Determine the (x, y) coordinate at the center of the cell enclosing the given text.  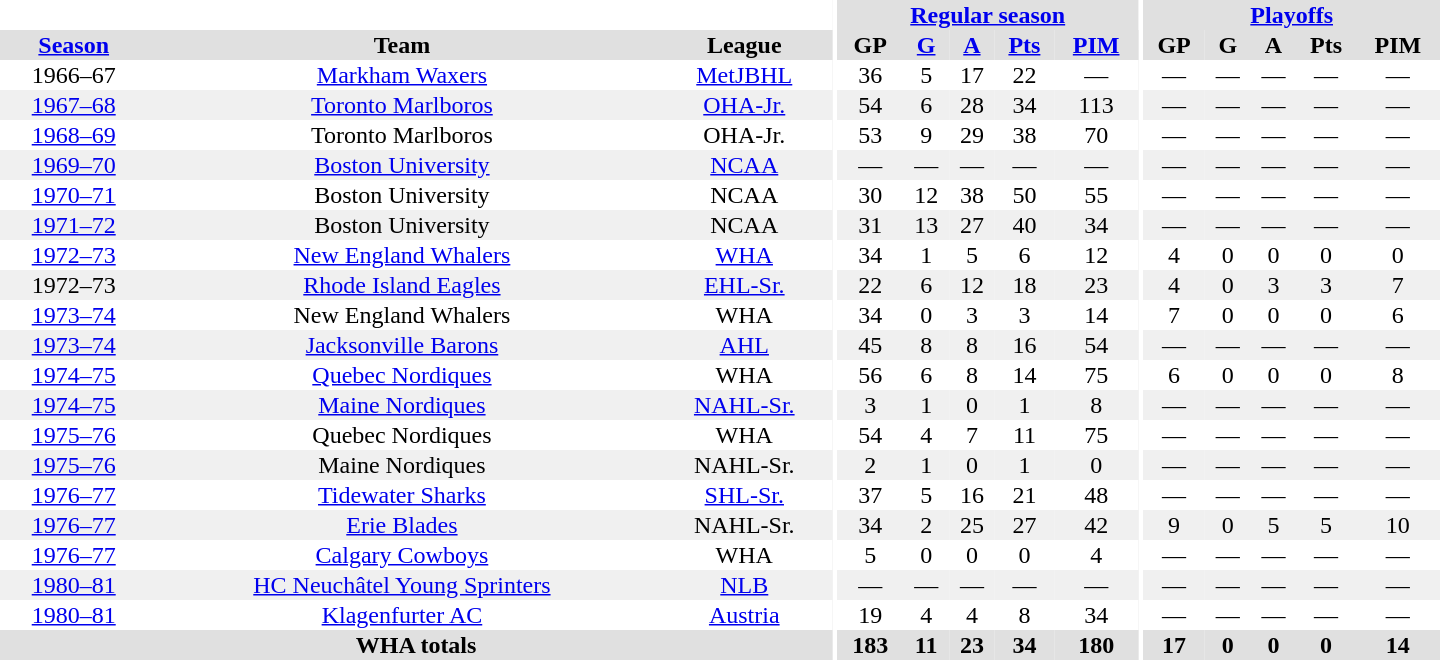
Team (402, 45)
Austria (744, 615)
56 (870, 375)
25 (972, 525)
Markham Waxers (402, 75)
EHL-Sr. (744, 285)
Jacksonville Barons (402, 345)
AHL (744, 345)
MetJBHL (744, 75)
50 (1024, 195)
1966–67 (74, 75)
36 (870, 75)
1971–72 (74, 225)
Regular season (988, 15)
70 (1096, 135)
Season (74, 45)
28 (972, 105)
10 (1398, 525)
13 (926, 225)
1970–71 (74, 195)
29 (972, 135)
183 (870, 645)
League (744, 45)
NLB (744, 585)
113 (1096, 105)
42 (1096, 525)
1968–69 (74, 135)
Klagenfurter AC (402, 615)
HC Neuchâtel Young Sprinters (402, 585)
SHL-Sr. (744, 495)
48 (1096, 495)
Calgary Cowboys (402, 555)
WHA totals (416, 645)
1969–70 (74, 165)
19 (870, 615)
55 (1096, 195)
40 (1024, 225)
1967–68 (74, 105)
18 (1024, 285)
31 (870, 225)
45 (870, 345)
21 (1024, 495)
37 (870, 495)
Tidewater Sharks (402, 495)
Playoffs (1292, 15)
Erie Blades (402, 525)
30 (870, 195)
180 (1096, 645)
Rhode Island Eagles (402, 285)
53 (870, 135)
